Extract the [X, Y] coordinate from the center of the cell holding the provided text.  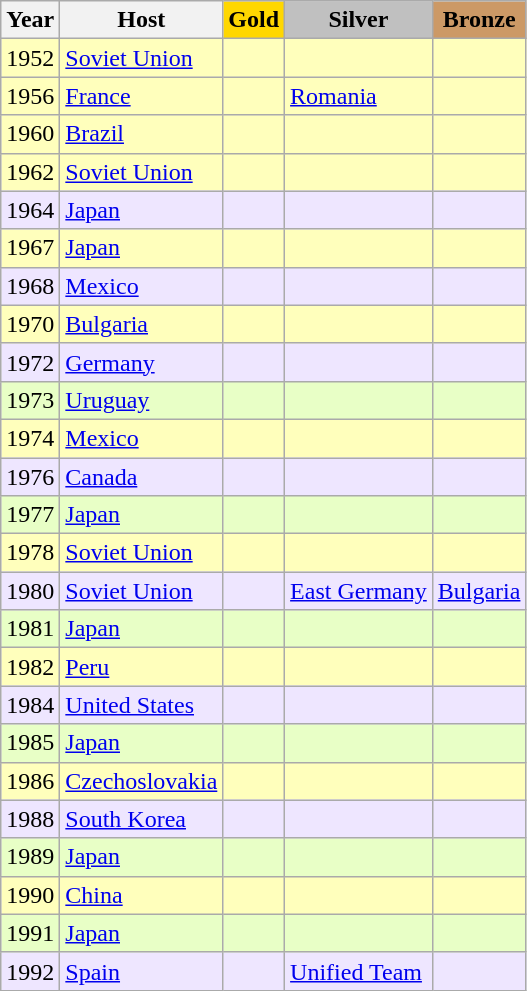
1974 [30, 438]
1988 [30, 819]
1982 [30, 667]
1976 [30, 477]
1960 [30, 134]
Romania [359, 96]
Spain [142, 971]
1990 [30, 895]
1985 [30, 743]
Canada [142, 477]
Year [30, 20]
1970 [30, 324]
United States [142, 705]
1964 [30, 210]
1973 [30, 400]
China [142, 895]
1956 [30, 96]
1967 [30, 248]
1984 [30, 705]
Uruguay [142, 400]
Unified Team [359, 971]
Silver [359, 20]
Bronze [479, 20]
Czechoslovakia [142, 781]
1952 [30, 58]
1978 [30, 553]
1980 [30, 591]
1986 [30, 781]
1972 [30, 362]
Host [142, 20]
1968 [30, 286]
1981 [30, 629]
East Germany [359, 591]
1977 [30, 515]
France [142, 96]
1992 [30, 971]
Peru [142, 667]
Germany [142, 362]
1962 [30, 172]
Gold [254, 20]
South Korea [142, 819]
1989 [30, 857]
Brazil [142, 134]
1991 [30, 933]
